Provide the [X, Y] coordinate of the cell's center where the given text is located.  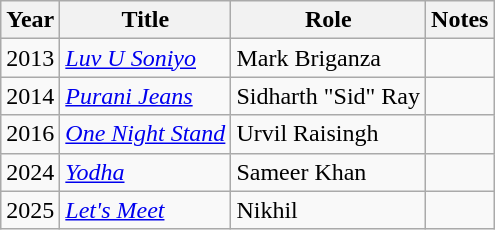
Mark Briganza [328, 58]
Sameer Khan [328, 172]
Sidharth "Sid" Ray [328, 96]
Nikhil [328, 210]
Year [30, 20]
Title [146, 20]
Purani Jeans [146, 96]
One Night Stand [146, 134]
Yodha [146, 172]
2014 [30, 96]
2013 [30, 58]
2024 [30, 172]
Notes [460, 20]
Let's Meet [146, 210]
Urvil Raisingh [328, 134]
Luv U Soniyo [146, 58]
2025 [30, 210]
2016 [30, 134]
Role [328, 20]
